Search for the cell housing the specified text and yield its [x, y] center coordinate. 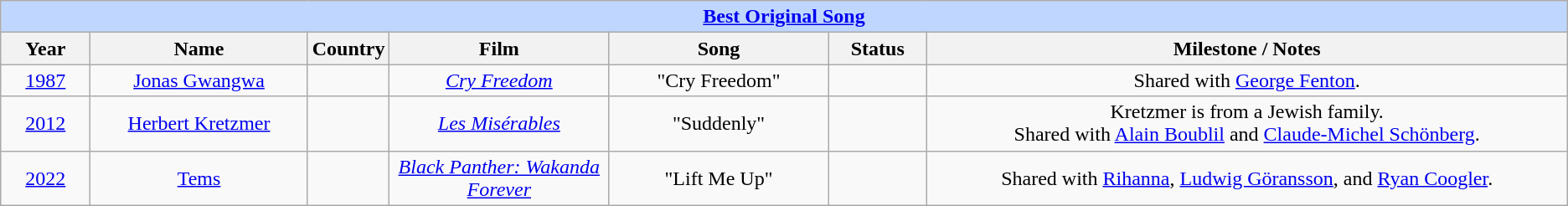
Shared with George Fenton. [1246, 80]
Black Panther: Wakanda Forever [499, 178]
Film [499, 49]
1987 [45, 80]
Les Misérables [499, 124]
Kretzmer is from a Jewish family.Shared with Alain Boublil and Claude-Michel Schönberg. [1246, 124]
Shared with Rihanna, Ludwig Göransson, and Ryan Coogler. [1246, 178]
Cry Freedom [499, 80]
Jonas Gwangwa [199, 80]
2022 [45, 178]
Year [45, 49]
"Cry Freedom" [719, 80]
Song [719, 49]
Herbert Kretzmer [199, 124]
Country [348, 49]
Best Original Song [784, 17]
2012 [45, 124]
Milestone / Notes [1246, 49]
"Lift Me Up" [719, 178]
Status [878, 49]
Name [199, 49]
Tems [199, 178]
"Suddenly" [719, 124]
